Search for the cell housing the specified text and yield its (x, y) center coordinate. 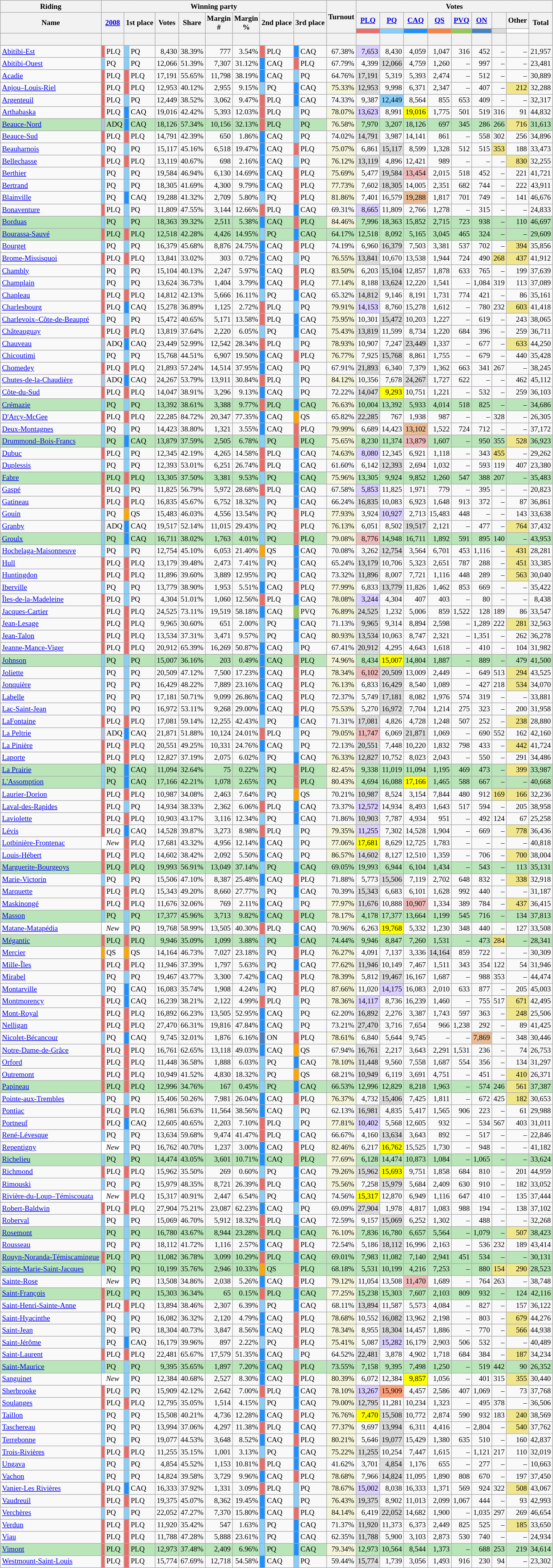
Riding (51, 7)
79.35% (341, 831)
35,161 (541, 295)
3,144 (219, 210)
14,682 (416, 1513)
37,450 (541, 1476)
50.87% (246, 648)
3,300 (219, 977)
29.43% (246, 527)
40,818 (541, 843)
989 (439, 161)
1,221 (439, 393)
1,978 (392, 1209)
354 (482, 965)
15,282 (392, 1342)
702 (482, 246)
31,982 (541, 648)
Louis-Hébert (51, 855)
47.27% (192, 1513)
7,498 (416, 1367)
987 (439, 417)
Total (541, 23)
44.51% (192, 356)
14,141 (416, 137)
832 (482, 880)
5,666 (219, 295)
13,962 (416, 1318)
47.84% (246, 1026)
744 (482, 186)
8,092 (392, 234)
162 (518, 734)
1,938 (416, 417)
Montarville (51, 989)
62.65% (192, 1050)
253 (499, 1550)
17,579 (219, 1355)
77.37% (341, 1428)
11,281 (392, 1403)
Papineau (51, 1087)
2,321 (439, 636)
13,267 (368, 1391)
24.76% (246, 746)
6.06% (246, 807)
30,446 (541, 1038)
14,948 (392, 539)
1,067 (461, 1501)
765 (482, 271)
537 (461, 246)
2,043 (439, 758)
13,664 (416, 916)
777 (219, 52)
1,371 (439, 1489)
41,418 (541, 307)
223 (482, 1111)
11,020 (368, 989)
2,122 (219, 1001)
5,773 (368, 880)
7,119 (416, 880)
Verdun (51, 1525)
6,053 (219, 551)
19.50% (246, 356)
3,716 (392, 1026)
14.58% (246, 453)
5,573 (416, 1306)
Vaudreuil (51, 1501)
10,331 (219, 746)
86.57% (341, 855)
9,857 (416, 1379)
8,861 (416, 356)
76.43% (341, 1501)
1.86% (246, 137)
1,493 (439, 1561)
10.33% (246, 1269)
49.03% (246, 1050)
207 (499, 478)
9,697 (368, 1428)
70.96% (341, 928)
71.13% (341, 624)
33,638 (541, 514)
5.97% (246, 271)
916 (461, 1561)
7,260 (416, 941)
33,052 (541, 1184)
323 (482, 709)
79.05% (341, 734)
2,099 (439, 1501)
12,725 (416, 843)
28,523 (541, 1269)
11,019 (392, 770)
71.37% (341, 1525)
45.07% (192, 1501)
77.81% (341, 1123)
40,489 (541, 1342)
Deux-Montagnes (51, 429)
34,614 (541, 1550)
1,689 (439, 1282)
Hull (51, 563)
289 (482, 575)
38.90% (192, 587)
7,869 (482, 1038)
13.54% (246, 514)
590 (461, 1416)
6,949 (416, 1196)
322 (499, 1489)
1,797 (219, 965)
690 (482, 734)
34.76% (192, 1087)
5.63% (246, 965)
71.31% (341, 721)
9,560 (392, 1062)
Pointe-aux-Trembles (51, 1099)
2,247 (219, 271)
141 (518, 198)
650 (219, 137)
Verchères (51, 1513)
11,095 (416, 1476)
5,171 (219, 319)
8,080 (368, 453)
41,912 (541, 259)
7,844 (439, 794)
808 (461, 1476)
706 (482, 855)
288 (482, 563)
39.32% (192, 222)
453 (461, 551)
78.61% (341, 1038)
31,946 (541, 965)
2,075 (219, 758)
6,263 (368, 928)
5,323 (416, 563)
3,924 (368, 514)
5,165 (416, 234)
44,832 (541, 112)
6,217 (368, 1148)
Mercier (51, 953)
2,120 (219, 1318)
Pontiac (51, 1111)
594 (482, 807)
65.82% (341, 417)
12.28% (246, 1416)
10,663 (541, 1464)
910 (482, 1184)
185 (518, 1525)
65 (219, 1294)
36.73% (192, 283)
Sherbrooke (51, 1391)
755 (482, 1001)
9,852 (416, 478)
Arthabaska (51, 112)
281 (518, 624)
Côte-du-Sud (51, 393)
30,309 (541, 953)
19,519 (219, 612)
1,904 (439, 831)
51.35% (246, 1355)
7.64% (246, 794)
4,830 (219, 1075)
5,087 (368, 1342)
35.50% (192, 1172)
Champlain (51, 283)
827 (482, 1306)
32.64% (192, 770)
84.46% (341, 222)
Abitibi-Est (51, 52)
10,301 (368, 319)
345 (461, 125)
42.39% (192, 137)
93 (518, 1501)
12.34% (246, 819)
7,607 (416, 1294)
246 (499, 1087)
1,465 (439, 782)
72.13% (341, 746)
43,911 (541, 186)
Acadie (51, 76)
33,881 (541, 697)
91 (518, 112)
10,063 (392, 636)
2.11% (246, 904)
80.21% (341, 1440)
45.67% (192, 502)
924 (482, 1489)
3.54% (246, 52)
Bourget (51, 246)
9.47% (246, 100)
431 (518, 551)
8,776 (368, 539)
8,847 (392, 941)
297 (499, 1513)
2,651 (439, 563)
0.72% (246, 259)
4,759 (416, 64)
9.96% (246, 1476)
24,934 (541, 1537)
12.95% (246, 575)
Chauveau (51, 344)
13,118 (219, 1050)
6,104 (416, 868)
444 (482, 1501)
740 (482, 1537)
71.88% (341, 880)
75.07% (341, 149)
6,840 (368, 1038)
Chutes-de-la-Chaudière (51, 380)
38,423 (541, 1233)
11,015 (219, 527)
72.54% (341, 1245)
73.21% (341, 1026)
294 (518, 673)
35,856 (541, 246)
38,065 (541, 319)
1,462 (439, 587)
37,432 (541, 527)
4,059 (416, 52)
90 (518, 1367)
Dubuc (51, 453)
27.77% (246, 892)
77.69% (341, 1160)
25,506 (541, 1014)
1,351 (482, 636)
32,255 (541, 161)
6.54% (246, 1196)
6,340 (392, 368)
11,470 (416, 1282)
3,056 (416, 1561)
42.42% (192, 112)
8,660 (219, 892)
4,216 (416, 1269)
3,045 (439, 234)
4,732 (368, 1099)
951 (439, 819)
65.39% (192, 648)
649 (482, 673)
622 (461, 380)
11,798 (219, 76)
41,721 (541, 173)
45,112 (541, 380)
Jeanne-Mance-Viger (51, 648)
7,889 (219, 685)
30,889 (541, 76)
545 (461, 916)
32,317 (541, 100)
46,676 (541, 198)
23,380 (541, 466)
28.68% (246, 490)
67.58% (341, 490)
10,670 (392, 259)
6,861 (368, 149)
4,694 (368, 782)
0.60% (246, 1172)
5.38% (246, 222)
167 (219, 1087)
363 (482, 1014)
16,579 (392, 198)
69.05% (341, 868)
128 (482, 612)
35.05% (192, 1403)
395 (482, 490)
Laviolette (51, 819)
77.06% (341, 843)
1,887 (439, 660)
1,511 (439, 965)
38.91% (192, 393)
37.14% (246, 868)
Beauharnois (51, 149)
7.42% (246, 977)
81.86% (341, 198)
25,258 (541, 819)
275 (461, 709)
6,752 (219, 502)
1,648 (439, 502)
30,653 (541, 1099)
6.02% (246, 758)
10,873 (416, 1160)
3,889 (219, 575)
Saint-François (51, 1294)
1,176 (416, 1464)
42,160 (541, 734)
70.21% (341, 794)
34,070 (541, 685)
Saint-Hyacinthe (51, 1318)
Lac-Saint-Jean (51, 709)
32,563 (541, 624)
2,447 (219, 1196)
13,623 (368, 112)
8,524 (392, 794)
11,587 (392, 1306)
Îles-de-la-Madeleine (51, 600)
67.69% (192, 1561)
Gatineau (51, 502)
1,763 (219, 539)
8,747 (416, 636)
31,958 (541, 709)
199 (518, 271)
4,457 (416, 1391)
7,558 (416, 1062)
561 (518, 1087)
830 (518, 161)
14,175 (392, 989)
67.79% (341, 64)
5.51% (246, 587)
6.78% (246, 441)
21.40% (246, 551)
2,511 (219, 222)
2,694 (416, 466)
37,102 (541, 1209)
37.95% (246, 368)
13,911 (219, 380)
11,373 (392, 1525)
515 (482, 149)
47.55% (192, 210)
32.06% (192, 904)
1,331 (219, 1489)
Lotbinière-Frontenac (51, 843)
4,934 (416, 819)
8,438 (541, 600)
5,332 (416, 928)
14,514 (219, 368)
1,214 (439, 709)
Nelligan (51, 1026)
8,544 (416, 1550)
35,422 (541, 587)
6,683 (392, 892)
154 (499, 1269)
1,876 (219, 1038)
78.07% (341, 112)
7,721 (416, 575)
La Pinière (51, 746)
10,124 (219, 734)
13.58% (246, 319)
104 (518, 648)
12.56% (246, 600)
38.02% (192, 539)
7.41% (246, 563)
6,311 (416, 1428)
Rousseau (51, 1245)
50.26% (192, 1099)
43.17% (192, 819)
1,337 (439, 344)
16,167 (416, 977)
8,902 (392, 1501)
Vachon (51, 1476)
17.23% (246, 673)
40.13% (192, 271)
5.80% (246, 198)
52.14% (192, 527)
880 (482, 1269)
513 (499, 673)
2.16% (246, 161)
399 (518, 770)
563 (518, 575)
1,227 (439, 319)
218 (499, 685)
1,953 (219, 587)
4.01% (246, 539)
Beauce-Sud (51, 137)
5,568 (392, 1123)
12,542 (219, 344)
76.33% (341, 758)
4,416 (439, 1428)
263 (499, 1282)
4,556 (219, 514)
550 (482, 758)
32,236 (541, 794)
4,643 (416, 648)
41.52% (192, 1075)
73 (518, 1391)
1,783 (439, 843)
26,352 (541, 1367)
8,493 (416, 807)
23,481 (541, 64)
22,846 (541, 1135)
780 (482, 307)
37,639 (541, 271)
89 (518, 1026)
47.12% (192, 673)
895 (482, 539)
67.41% (341, 648)
8,362 (219, 1501)
67 (518, 819)
77.35% (246, 417)
897 (219, 1342)
38.52% (192, 100)
Anjou–Louis-Riel (51, 88)
65.67% (192, 1355)
7,836 (368, 1233)
73.55% (341, 1367)
1,079 (482, 1233)
23.16% (246, 685)
10,402 (368, 1123)
9,338 (368, 770)
12,255 (219, 721)
200 (518, 709)
3,713 (219, 916)
378 (499, 1403)
7,158 (368, 1367)
78.67% (341, 1489)
66.24% (341, 502)
3,296 (219, 393)
Saint-Jérôme (51, 1342)
667 (482, 782)
19,816 (219, 1026)
Share (192, 23)
566 (518, 1330)
1,858 (439, 1172)
59.44% (341, 1561)
45.16% (192, 149)
13,049 (219, 868)
37,387 (541, 1087)
5,270 (368, 709)
Laval-des-Rapides (51, 807)
Abitibi-Ouest (51, 64)
6,907 (219, 356)
2,198 (439, 1318)
La Prairie (51, 770)
3,273 (219, 831)
23,302 (541, 1561)
9,387 (368, 100)
78.08% (341, 600)
38.46% (192, 1306)
8,564 (416, 100)
69.09% (341, 1209)
1,089 (439, 685)
Granby (51, 527)
37.19% (192, 758)
3,847 (219, 1330)
10,083 (392, 502)
77.97% (341, 904)
84.14% (341, 1513)
4,091 (368, 953)
39.48% (192, 563)
966 (439, 1026)
1,118 (439, 453)
4,295 (392, 648)
30.84% (246, 380)
46.94% (192, 173)
46.03% (192, 514)
1,230 (439, 928)
492 (482, 819)
588 (461, 782)
38.39% (192, 52)
Taillon (51, 1416)
56.91% (192, 868)
Masson (51, 916)
2.72% (246, 307)
4,728 (416, 721)
11,013 (416, 1501)
Margin# (219, 23)
749 (482, 198)
9,751 (416, 1172)
194 (482, 1209)
80.43% (341, 782)
8,991 (392, 112)
7,654 (416, 1026)
10,751 (416, 393)
1,755 (439, 356)
76.63% (341, 405)
42.21% (192, 782)
53.79% (192, 380)
14,117 (368, 1001)
Vimont (51, 1550)
42.43% (246, 721)
53.11% (192, 709)
160 (518, 1440)
122 (499, 965)
49.25% (192, 746)
19.45% (246, 1501)
277 (482, 1464)
L'Assomption (51, 782)
74.96% (341, 660)
16,996 (416, 1245)
Bellechasse (51, 161)
7,258 (368, 1184)
35.65% (192, 1367)
47.10% (192, 880)
32.01% (192, 1038)
6,371 (416, 88)
543 (482, 868)
13,454 (416, 173)
2.57% (246, 1245)
Charlesbourg (51, 307)
12,572 (368, 807)
7,966 (368, 1476)
5.26% (246, 1282)
6,252 (416, 1220)
906 (461, 1111)
39.96% (192, 1342)
912 (482, 794)
2,715 (439, 222)
94 (499, 1561)
1,001 (219, 1452)
6,051 (368, 527)
43,067 (541, 1489)
5,417 (416, 1111)
36,436 (541, 831)
7,925 (368, 356)
809 (461, 1294)
15,525 (416, 1148)
1,032 (439, 466)
554 (461, 1062)
698 (219, 161)
712 (482, 429)
324 (482, 234)
5,564 (439, 1233)
10,706 (392, 563)
9.13% (246, 393)
256 (518, 137)
8,007 (392, 575)
286 (482, 125)
Drummond–Bois-Francs (51, 441)
6.03% (246, 1062)
31,613 (541, 125)
1,153 (219, 1464)
Chicoutimi (51, 356)
3,062 (219, 100)
41,724 (541, 746)
31.12% (246, 64)
12,829 (392, 1087)
501 (461, 112)
Bourassa-Sauvé (51, 234)
Saint-Jean (51, 1330)
1,250 (439, 1367)
26.74% (246, 466)
34,486 (541, 758)
83.50% (341, 271)
3,878 (392, 1355)
33,547 (541, 612)
8,629 (392, 843)
36,278 (541, 636)
Berthier (51, 173)
39.60% (192, 575)
11,564 (219, 1111)
1,565 (439, 1111)
219 (518, 1550)
913 (461, 502)
65.24% (341, 563)
Turnout (341, 17)
40.12% (192, 88)
723 (461, 222)
1,817 (439, 198)
4,084 (439, 1306)
Trois-Rivières (51, 1452)
31,297 (541, 1062)
75.22% (341, 1452)
11,747 (368, 734)
1,775 (439, 112)
Roberval (51, 1220)
78.17% (341, 916)
36,711 (541, 332)
43,953 (541, 539)
10,927 (392, 514)
43,525 (541, 673)
6.39% (246, 1306)
66.53% (341, 1087)
4.24% (246, 989)
3,987 (392, 137)
10,254 (392, 1452)
8.56% (246, 1330)
23.28% (246, 1233)
42,993 (541, 1501)
8,082 (416, 697)
13,009 (416, 673)
6,069 (392, 734)
1,890 (439, 1476)
6,203 (368, 271)
21,957 (541, 52)
1,195 (439, 770)
Name (51, 23)
Huntingdon (51, 575)
10.29% (246, 1257)
67.91% (341, 368)
6.16% (246, 1038)
183 (499, 1416)
243 (518, 319)
3,729 (219, 1476)
3,103 (416, 1537)
2,474 (439, 76)
41.32% (192, 198)
3,388 (219, 405)
29.00% (246, 709)
8,760 (392, 307)
2,276 (392, 1014)
73.32% (341, 575)
630 (461, 1184)
57.34% (192, 125)
1,811 (439, 1099)
46.70% (192, 1220)
1,220 (439, 332)
71.86% (341, 819)
465 (461, 234)
1,541 (439, 283)
45.10% (192, 551)
477 (482, 527)
5,888 (219, 1537)
688 (482, 1550)
68.21% (341, 1075)
16,088 (392, 782)
8,502 (392, 527)
Gaspé (51, 490)
24,833 (541, 210)
Ungava (51, 1464)
992 (461, 892)
14,804 (416, 660)
3.09% (246, 1489)
784 (482, 904)
217 (499, 1452)
7,678 (392, 380)
37,444 (541, 1196)
8,127 (392, 855)
45.96% (192, 916)
Repentigny (51, 1148)
10.81% (246, 1464)
67.38% (341, 52)
1.63% (246, 1525)
3,262 (368, 551)
20,347 (219, 417)
3.13% (246, 1452)
4,426 (219, 234)
Winning party (214, 7)
77.62% (341, 965)
75.65% (341, 441)
1,514 (219, 1403)
70.08% (341, 551)
LaFontaine (51, 721)
87 (518, 502)
35.09% (192, 941)
389 (461, 904)
13,538 (416, 259)
697 (439, 125)
59.68% (192, 1135)
Portneuf (51, 1123)
2008 (113, 23)
79.12% (341, 1282)
36.89% (192, 307)
2,505 (219, 441)
Montmorency (51, 1001)
7.00% (246, 1391)
1,460 (439, 1001)
15,429 (416, 1440)
1,199 (439, 916)
143 (518, 514)
2,941 (439, 1257)
32,918 (541, 880)
42.28% (192, 234)
4,265 (219, 453)
2,307 (219, 1306)
770 (482, 1330)
37.59% (192, 441)
11.38% (246, 1428)
78.39% (341, 977)
37.92% (192, 1489)
54.58% (246, 1561)
Jonquière (51, 685)
32,019 (541, 1452)
8.30% (246, 1379)
76.10% (341, 1233)
1,944 (439, 259)
6,921 (416, 453)
14,005 (416, 186)
238 (518, 721)
37.06% (192, 1428)
2,946 (219, 1269)
3,244 (368, 600)
Marguerite-Bourgeoys (51, 868)
75.33% (341, 88)
1,643 (439, 807)
1,730 (439, 1148)
2,804 (482, 1428)
29,609 (541, 234)
2,010 (439, 989)
401 (482, 1379)
6,119 (392, 1075)
8,736 (392, 1001)
Richelieu (51, 1160)
603 (518, 307)
2,163 (439, 1245)
12,870 (392, 1196)
1,618 (439, 648)
409 (482, 100)
75.69% (341, 173)
1,238 (461, 1026)
68.11% (341, 1306)
266 (499, 125)
6.96% (246, 1550)
62.13% (341, 1111)
32,268 (541, 1220)
4,896 (392, 161)
188 (518, 149)
1,323 (439, 1403)
8,944 (219, 1233)
8,876 (219, 246)
722 (482, 953)
2,092 (219, 855)
0.15% (246, 1294)
31,187 (541, 892)
Maskinongé (51, 904)
79.08% (341, 539)
552 (499, 734)
1,083 (439, 1209)
1,908 (219, 989)
421 (482, 295)
12,220 (416, 283)
8,230 (368, 441)
394 (518, 246)
672 (482, 1099)
203 (219, 660)
38,958 (541, 807)
6,689 (368, 429)
119 (499, 466)
62.20% (341, 1014)
24.01% (246, 734)
1,232 (392, 612)
Rivière-du-Loup–Témiscouata (51, 1196)
44,938 (541, 1330)
892 (439, 1135)
488 (482, 1220)
6,101 (416, 892)
36.58% (192, 1062)
1,302 (439, 1220)
44,474 (541, 977)
42,116 (541, 1294)
6.05% (246, 332)
4.79% (246, 1318)
80 (482, 600)
54 (518, 965)
74.44% (341, 941)
14,457 (416, 1330)
33,385 (541, 563)
1,248 (439, 721)
79.99% (341, 429)
4,736 (219, 1416)
338 (518, 880)
1,380 (439, 1440)
5,853 (368, 490)
31,011 (541, 1123)
52.95% (246, 1014)
35,428 (541, 356)
44,959 (541, 1172)
14,153 (368, 307)
2,873 (439, 1537)
1,334 (439, 904)
5,006 (416, 612)
2,642 (219, 1391)
7,448 (392, 746)
284 (499, 941)
33,473 (541, 149)
267 (499, 368)
8,599 (416, 149)
6,130 (219, 173)
38,569 (541, 1416)
540 (518, 1428)
9.53% (246, 478)
5,749 (368, 697)
597 (461, 1014)
1,362 (439, 368)
6,923 (416, 502)
73.37% (341, 807)
4,902 (416, 1355)
26.86% (246, 697)
37,813 (541, 916)
798 (461, 746)
0.22% (246, 770)
41,425 (541, 1026)
7,247 (392, 344)
3,691 (416, 1075)
2,702 (439, 880)
75.56% (341, 1184)
23,087 (219, 1209)
3.00% (246, 1148)
2,103 (439, 1294)
948 (482, 1148)
36,506 (541, 1403)
769 (219, 904)
37,762 (541, 1428)
Terrebonne (51, 1440)
1st place (139, 23)
187 (518, 1355)
34.08% (192, 794)
64.17% (341, 234)
38.42% (192, 855)
38.33% (192, 807)
12,510 (416, 855)
7,425 (416, 1099)
4,817 (416, 1209)
Matane-Matapédia (51, 928)
787 (461, 563)
35,483 (541, 478)
39.58% (192, 1476)
Mégantic (51, 941)
50.71% (192, 697)
651 (219, 624)
36,122 (541, 1306)
5,319 (392, 76)
0.45% (246, 1087)
8,665 (368, 210)
79.34% (341, 1550)
635 (461, 1440)
2,220 (219, 332)
41.69% (192, 186)
248 (518, 1014)
59.14% (192, 721)
593 (482, 466)
700 (518, 855)
43,414 (541, 1245)
35.42% (192, 1525)
40.73% (192, 1330)
10,156 (219, 125)
Saint-Laurent (51, 1355)
9,268 (219, 709)
1,976 (439, 697)
33,508 (541, 928)
4,160 (368, 1135)
2,362 (219, 807)
74.33% (341, 100)
34,896 (541, 137)
11,374 (392, 441)
Marquette (51, 892)
1,897 (219, 1367)
35.76% (192, 1269)
Laporte (51, 758)
30,440 (541, 1379)
10,203 (416, 319)
75.95% (341, 319)
30,131 (541, 1257)
84.12% (341, 380)
42,495 (541, 1001)
5,186 (368, 1245)
29,988 (541, 1111)
1,099 (219, 941)
7,253 (439, 1269)
663 (461, 368)
7,602 (368, 186)
701 (461, 198)
6,701 (439, 551)
38.21% (192, 1001)
26,753 (541, 1050)
10,772 (416, 1416)
2,038 (219, 1282)
135 (518, 1196)
2,473 (219, 563)
4,399 (368, 64)
40.30% (246, 928)
6,128 (368, 1160)
43.05% (192, 1160)
40.68% (192, 1379)
7,140 (416, 1257)
37.48% (192, 1550)
Margin% (246, 23)
2,291 (439, 1050)
33,624 (541, 1160)
66.67% (341, 1135)
4.99% (246, 1001)
Rouyn-Noranda-Témiscamingue (51, 1257)
37,089 (541, 283)
1,060 (219, 600)
44,250 (541, 344)
3,207 (392, 125)
Argenteuil (51, 100)
11,599 (392, 332)
2.65% (246, 782)
6,960 (368, 246)
1,328 (439, 149)
45.68% (192, 246)
6,373 (416, 1525)
1,731 (439, 295)
Hochelaga-Maisonneuve (51, 551)
16,269 (219, 648)
Vanier-Les Rivières (51, 1489)
2,903 (439, 1342)
10,149 (392, 965)
33,650 (541, 1525)
45,003 (541, 989)
87.66% (341, 989)
268 (499, 259)
2,347 (439, 88)
Taschereau (51, 1428)
653 (461, 100)
5.50% (246, 855)
74 (518, 1050)
525 (482, 1525)
9.15% (246, 88)
5,912 (219, 1220)
38.80% (192, 429)
28,281 (541, 551)
6,072 (368, 1379)
38,245 (541, 368)
René-Lévesque (51, 1135)
1,886 (439, 1330)
25.48% (246, 880)
8.52% (246, 1440)
39.87% (192, 831)
528 (518, 441)
510 (482, 1440)
43.77% (192, 977)
42,837 (541, 1440)
15,002 (368, 1489)
Groulx (51, 539)
34,234 (541, 1355)
36.32% (192, 1318)
5,477 (368, 173)
84.72% (192, 417)
74.63% (341, 453)
8,188 (368, 283)
Charlevoix–Côte-de-Beaupré (51, 319)
Crémazie (51, 405)
1,056 (439, 1379)
Jean-Lesage (51, 624)
2,874 (439, 1416)
10,220 (416, 746)
480 (461, 794)
8,387 (219, 880)
23.61% (246, 1537)
5,646 (368, 1440)
558 (482, 137)
44,276 (541, 1318)
4,178 (368, 916)
Chambly (51, 271)
7,370 (219, 1513)
3,116 (219, 819)
Johnson (51, 660)
9.57% (246, 636)
682 (461, 186)
1,065 (482, 1160)
127 (518, 928)
56.79% (192, 490)
8,191 (416, 295)
6,251 (219, 466)
77.14% (341, 283)
157 (518, 1306)
D'Arcy-McGee (51, 417)
1,615 (439, 1452)
5,812 (368, 977)
36,415 (541, 904)
73.11% (192, 612)
0.49% (246, 660)
7,787 (392, 819)
2,217 (392, 1050)
36.16% (192, 660)
530 (461, 1537)
28,880 (541, 721)
1,321 (219, 429)
425 (499, 1099)
Nicolet-Bécancour (51, 1038)
66.23% (192, 1014)
11,054 (368, 1282)
47.28% (192, 1537)
166 (518, 794)
69.31% (341, 210)
3,701 (368, 1464)
38.61% (192, 405)
26,305 (541, 417)
40.91% (192, 1196)
388 (482, 478)
3,471 (219, 636)
15,693 (392, 1172)
80.39% (341, 1379)
76.89% (341, 612)
2.22% (246, 1342)
8,023 (416, 758)
1,718 (439, 1355)
291 (518, 758)
36.78% (192, 1257)
506 (461, 1342)
40.67% (192, 161)
3,648 (219, 1440)
655 (439, 1464)
7,302 (392, 831)
Beauce-Nord (51, 125)
9,099 (219, 697)
7,470 (368, 1416)
7,653 (368, 52)
10,564 (392, 1550)
15.80% (246, 1513)
10,888 (392, 904)
479 (518, 660)
6,657 (416, 1233)
58.18% (246, 612)
79.91% (341, 307)
7,307 (219, 64)
677 (482, 344)
Other (518, 20)
61.60% (341, 466)
3,387 (416, 1014)
9,314 (392, 624)
38,748 (541, 1282)
10,552 (368, 1318)
76.76% (341, 1416)
77.25% (341, 1294)
Joliette (51, 673)
65.32% (341, 295)
2,598 (439, 624)
2,527 (219, 1379)
43.67% (192, 1233)
1,125 (219, 307)
57.24% (192, 368)
Jacques-Cartier (51, 612)
46,654 (541, 1513)
7,137 (392, 953)
51.39% (192, 64)
7,379 (416, 368)
11,826 (416, 587)
6,419 (368, 1513)
455 (499, 453)
7,970 (368, 125)
8.98% (246, 831)
1,878 (439, 271)
58.99% (192, 928)
75.41% (341, 1342)
34.86% (192, 1282)
201 (518, 1172)
75.43% (341, 332)
140 (499, 539)
12.14% (246, 843)
9,146 (392, 295)
490 (482, 259)
49.20% (192, 892)
46,697 (541, 222)
Chomedey (51, 368)
2,463 (219, 794)
3.79% (246, 283)
138 (518, 1209)
356 (482, 1062)
495 (482, 1403)
810 (482, 1172)
Robert-Baldwin (51, 1209)
76.37% (341, 1099)
328 (499, 417)
1,607 (439, 441)
Lévis (51, 831)
7,983 (368, 1257)
75 (219, 770)
66.31% (192, 1026)
778 (518, 831)
2.00% (246, 624)
38,004 (541, 855)
7,447 (416, 1452)
8,218 (416, 1087)
372 (482, 502)
938 (482, 222)
26.39% (246, 1184)
1,373 (439, 1550)
508 (518, 1489)
82.45% (341, 770)
212 (518, 88)
75.96% (341, 478)
8,734 (416, 332)
29,262 (541, 453)
37.31% (192, 636)
1,078 (219, 782)
Blainville (51, 198)
35,131 (541, 868)
5,531 (368, 1269)
12,718 (219, 1561)
Marie-Victorin (51, 880)
1,121 (482, 1452)
4,300 (219, 186)
4,956 (219, 843)
3,564 (416, 551)
341 (482, 368)
384 (482, 1355)
8,894 (416, 624)
2,203 (219, 1123)
74.56% (341, 1196)
1,404 (219, 283)
36,103 (541, 393)
76.27% (341, 953)
Richmond (51, 1172)
72.59% (341, 1220)
14.69% (246, 173)
13,102 (416, 429)
Westmount-Saint-Louis (51, 1561)
240 (518, 1416)
37,172 (541, 429)
70.39% (341, 892)
75.53% (341, 709)
197 (518, 1476)
1,739 (392, 1561)
1,612 (439, 307)
1,237 (219, 1148)
32.13% (246, 125)
30,040 (541, 575)
37,768 (541, 1391)
4,297 (219, 1428)
2,586 (439, 1391)
1,434 (439, 868)
469 (461, 770)
76.77% (341, 356)
64.52% (341, 1355)
77.93% (341, 514)
46.73% (192, 953)
3,336 (416, 953)
9,157 (368, 1220)
20,823 (541, 490)
82.46% (341, 1148)
Iberville (51, 587)
41.62% (341, 1464)
7,704 (416, 709)
1,743 (439, 1014)
14.95% (246, 234)
1,047 (439, 52)
4,751 (439, 1075)
1,971 (416, 490)
8,721 (219, 1184)
5,900 (392, 1537)
40.21% (192, 1416)
950 (482, 441)
74.19% (341, 246)
10,004 (368, 405)
42.13% (192, 295)
536 (482, 1245)
9.82% (246, 916)
Mille-Îles (51, 965)
Duplessis (51, 466)
4,014 (439, 405)
10,234 (416, 1403)
38.56% (246, 1111)
36,923 (541, 441)
40,668 (541, 782)
2,713 (416, 514)
10,752 (392, 758)
877 (482, 989)
Saint-Maurice (51, 1367)
230 (482, 1561)
36.34% (192, 1294)
48.35% (192, 1184)
41,182 (541, 1148)
9.77% (246, 405)
68.18% (341, 1269)
62.35% (341, 1537)
32,288 (541, 88)
38.19% (246, 76)
33,987 (541, 770)
1,289 (482, 624)
64.76% (341, 76)
767 (392, 417)
647 (461, 1196)
42.12% (192, 1391)
76.58% (341, 125)
15,852 (416, 222)
45.52% (192, 1464)
62.23% (246, 1209)
72.22% (341, 393)
67.94% (341, 1050)
Fabre (51, 478)
7.10% (246, 1123)
24.75% (246, 246)
44.53% (192, 1440)
670 (482, 1476)
169 (499, 794)
76.55% (341, 259)
779 (439, 490)
12,421 (416, 161)
569 (461, 1489)
462 (518, 380)
1,963 (439, 1087)
34,686 (541, 405)
36,861 (541, 502)
Labelle (51, 697)
1,892 (439, 539)
1,278 (439, 210)
619 (482, 319)
42.19% (192, 453)
889 (482, 660)
72.37% (341, 697)
41.47% (246, 1135)
3,099 (219, 1257)
7,503 (416, 246)
Mirabel (51, 977)
8,955 (368, 1330)
Mont-Royal (51, 1014)
75.21% (192, 1209)
236 (482, 1050)
855 (439, 100)
48.22% (192, 685)
4.15% (246, 1403)
16.11% (246, 295)
6,518 (219, 149)
7.20% (246, 1367)
79.00% (341, 1403)
7,996 (368, 222)
Sanguinet (51, 1379)
433 (482, 746)
55.65% (192, 76)
427 (482, 685)
Gouin (51, 514)
3.55% (246, 429)
Borduas (51, 222)
La Peltrie (51, 734)
74.02% (341, 137)
6,142 (368, 466)
28.34% (246, 344)
10,356 (368, 380)
9.79% (246, 186)
80.93% (341, 636)
9,924 (392, 478)
3rd place (310, 23)
51.01% (192, 600)
Chapleau (51, 295)
Brome-Missisquoi (51, 259)
9,293 (392, 393)
69.01% (341, 1257)
12.03% (246, 112)
8,434 (368, 660)
303 (219, 259)
648 (461, 880)
567 (499, 1123)
1,888 (219, 1062)
6,944 (392, 868)
9,474 (219, 1135)
Sainte-Marie-Saint-Jacques (51, 1269)
77.73% (341, 186)
61 (518, 1111)
19.47% (246, 149)
1,359 (439, 855)
15,238 (368, 1294)
2,351 (439, 186)
7,027 (219, 953)
7,500 (219, 673)
Châteauguay (51, 332)
Rimouski (51, 1184)
Outremont (51, 1075)
8,540 (416, 685)
78.36% (341, 1001)
3,154 (416, 794)
4,835 (392, 1111)
23.18% (246, 953)
1,832 (439, 746)
76.12% (341, 161)
997 (482, 64)
292 (482, 1026)
41.72% (192, 1245)
1,727 (439, 380)
7,981 (219, 1099)
Sainte-Rose (51, 1282)
Notre-Dame-de-Grâce (51, 1050)
37.39% (192, 965)
30.60% (192, 624)
Saint-Henri-Sainte-Anne (51, 1306)
853 (461, 587)
3,601 (219, 1160)
7,467 (416, 965)
Rosemont (51, 1233)
79.26% (341, 1172)
12,857 (416, 271)
41,500 (541, 660)
774 (461, 295)
8,038 (392, 1489)
5,644 (392, 1038)
37.64% (192, 332)
2,709 (219, 198)
4,826 (392, 721)
5,972 (219, 490)
9,998 (392, 88)
5,684 (416, 1184)
2,015 (439, 173)
56.63% (192, 1111)
1,628 (439, 892)
7,401 (368, 198)
Bonaventure (51, 210)
1,900 (439, 1513)
2,955 (219, 88)
28,341 (541, 941)
Viau (51, 1537)
6,102 (368, 673)
33.02% (192, 259)
Jean-Talon (51, 636)
302 (499, 137)
43.32% (192, 843)
52.99% (192, 344)
290 (518, 1269)
Bertrand (51, 186)
Laurier-Dorion (51, 794)
40.70% (192, 1148)
53.01% (192, 466)
3.88% (246, 941)
37.50% (192, 478)
2nd place (277, 23)
10.71% (246, 1160)
591 (461, 539)
78.93% (341, 344)
Soulanges (51, 1403)
5,933 (416, 405)
252 (482, 721)
2,766 (416, 210)
Orford (51, 1062)
51.88% (192, 734)
2,121 (439, 527)
1,035 (482, 1513)
35.15% (192, 1452)
671 (518, 1001)
26,371 (541, 1075)
77.99% (341, 587)
396 (482, 332)
35.74% (192, 989)
26.04% (246, 1099)
861 (439, 137)
221 (518, 173)
262 (518, 636)
803 (482, 1318)
12.66% (246, 210)
